Scan for the cell matching the given text and deliver its [X, Y] coordinate at center. 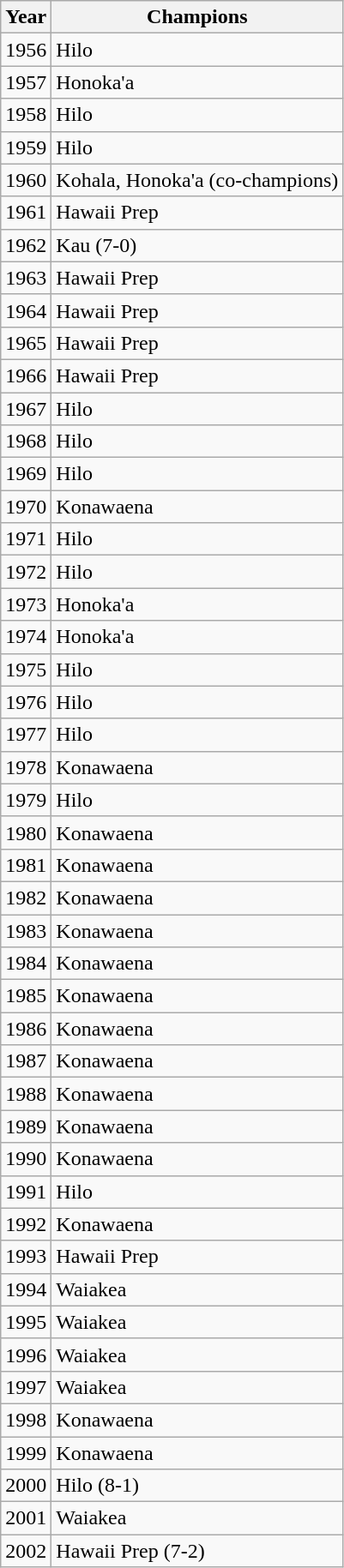
1980 [26, 832]
2002 [26, 1551]
1974 [26, 637]
1997 [26, 1387]
2000 [26, 1486]
Kohala, Honoka'a (co-champions) [197, 180]
1996 [26, 1355]
1981 [26, 865]
1984 [26, 964]
1995 [26, 1322]
1987 [26, 1061]
1972 [26, 572]
1961 [26, 213]
1971 [26, 539]
1975 [26, 670]
1969 [26, 474]
Kau (7-0) [197, 245]
1962 [26, 245]
1957 [26, 82]
1963 [26, 278]
1988 [26, 1094]
1970 [26, 507]
Year [26, 17]
1985 [26, 996]
1993 [26, 1257]
1989 [26, 1126]
1979 [26, 800]
1965 [26, 343]
1958 [26, 115]
1976 [26, 702]
1967 [26, 409]
1983 [26, 930]
2001 [26, 1518]
1994 [26, 1289]
1968 [26, 442]
Hawaii Prep (7-2) [197, 1551]
Hilo (8-1) [197, 1486]
1966 [26, 375]
1992 [26, 1224]
1986 [26, 1029]
1956 [26, 50]
1990 [26, 1159]
1960 [26, 180]
Champions [197, 17]
1998 [26, 1420]
1982 [26, 898]
1973 [26, 604]
1978 [26, 767]
1964 [26, 310]
1977 [26, 735]
1991 [26, 1192]
1999 [26, 1453]
1959 [26, 147]
